For the text-containing cell, return its midpoint in [X, Y] coordinate format. 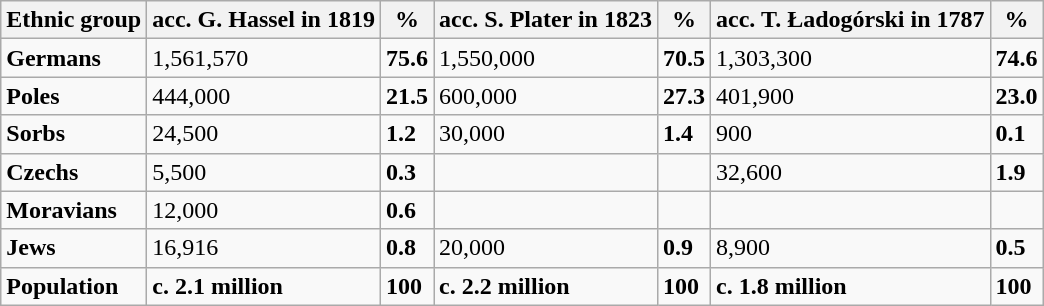
0.6 [406, 210]
1.9 [1016, 172]
1.4 [684, 134]
900 [851, 134]
0.3 [406, 172]
27.3 [684, 96]
Poles [74, 96]
c. 1.8 million [851, 286]
70.5 [684, 58]
acc. T. Ładogórski in 1787 [851, 20]
c. 2.1 million [264, 286]
16,916 [264, 248]
21.5 [406, 96]
444,000 [264, 96]
12,000 [264, 210]
Sorbs [74, 134]
Population [74, 286]
1,303,300 [851, 58]
acc. G. Hassel in 1819 [264, 20]
1,550,000 [546, 58]
Moravians [74, 210]
75.6 [406, 58]
24,500 [264, 134]
Czechs [74, 172]
0.8 [406, 248]
c. 2.2 million [546, 286]
30,000 [546, 134]
23.0 [1016, 96]
0.5 [1016, 248]
0.1 [1016, 134]
74.6 [1016, 58]
5,500 [264, 172]
1,561,570 [264, 58]
1.2 [406, 134]
401,900 [851, 96]
0.9 [684, 248]
Ethnic group [74, 20]
8,900 [851, 248]
Jews [74, 248]
Germans [74, 58]
20,000 [546, 248]
600,000 [546, 96]
acc. S. Plater in 1823 [546, 20]
32,600 [851, 172]
